Capture the cell that displays the provided text and extract its (x, y) central coordinate. 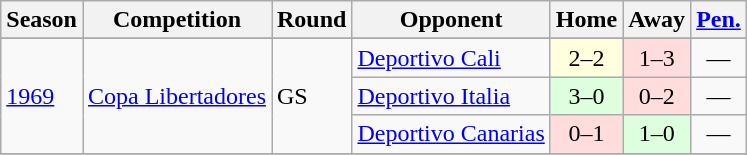
1–0 (657, 134)
2–2 (586, 58)
0–2 (657, 96)
Opponent (451, 20)
0–1 (586, 134)
1–3 (657, 58)
Competition (176, 20)
Away (657, 20)
Deportivo Cali (451, 58)
Season (42, 20)
Copa Libertadores (176, 96)
1969 (42, 96)
Pen. (719, 20)
GS (312, 96)
Deportivo Canarias (451, 134)
3–0 (586, 96)
Deportivo Italia (451, 96)
Round (312, 20)
Home (586, 20)
